Detect which cell encompasses the target text, then output its (X, Y) center coordinate. 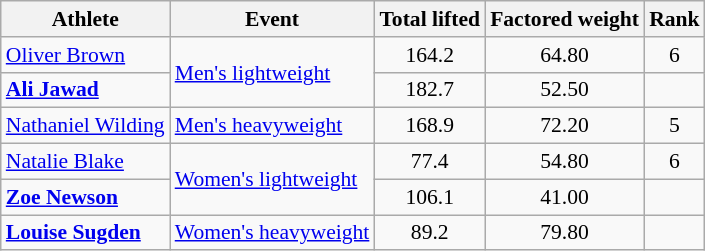
164.2 (430, 55)
72.20 (564, 126)
54.80 (564, 162)
Rank (674, 19)
Ali Jawad (86, 90)
64.80 (564, 55)
41.00 (564, 197)
Louise Sugden (86, 233)
77.4 (430, 162)
168.9 (430, 126)
Athlete (86, 19)
182.7 (430, 90)
Women's heavyweight (272, 233)
Women's lightweight (272, 180)
5 (674, 126)
Zoe Newson (86, 197)
Oliver Brown (86, 55)
Factored weight (564, 19)
Total lifted (430, 19)
89.2 (430, 233)
79.80 (564, 233)
106.1 (430, 197)
Men's lightweight (272, 72)
Men's heavyweight (272, 126)
Natalie Blake (86, 162)
52.50 (564, 90)
Nathaniel Wilding (86, 126)
Event (272, 19)
